Provide the [X, Y] coordinate of the cell's center where the given text is located.  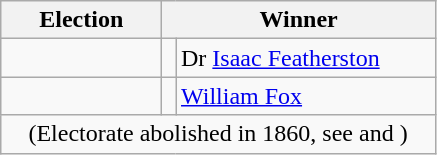
(Electorate abolished in 1860, see and ) [218, 134]
Dr Isaac Featherston [306, 58]
Winner [299, 20]
William Fox [306, 96]
Election [82, 20]
